Capture the cell that displays the provided text and extract its [x, y] central coordinate. 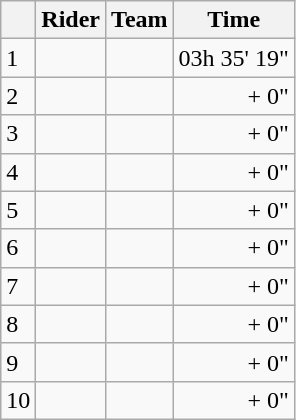
3 [18, 134]
8 [18, 324]
2 [18, 96]
Team [140, 20]
1 [18, 58]
7 [18, 286]
Time [234, 20]
03h 35' 19" [234, 58]
5 [18, 210]
10 [18, 400]
Rider [71, 20]
9 [18, 362]
4 [18, 172]
6 [18, 248]
